Determine the [x, y] coordinate at the center of the cell enclosing the given text.  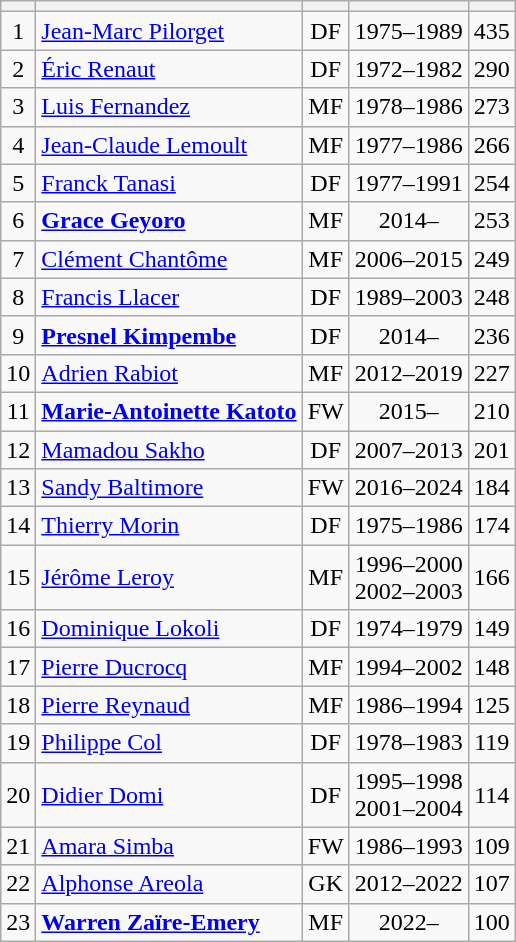
5 [18, 183]
Jérôme Leroy [169, 578]
201 [492, 449]
1975–1986 [408, 526]
Didier Domi [169, 794]
Francis Llacer [169, 297]
254 [492, 183]
125 [492, 705]
2022– [408, 922]
2012–2019 [408, 373]
1986–1994 [408, 705]
114 [492, 794]
1995–19982001–2004 [408, 794]
1974–1979 [408, 629]
Presnel Kimpembe [169, 335]
Philippe Col [169, 743]
21 [18, 846]
Mamadou Sakho [169, 449]
1986–1993 [408, 846]
2012–2022 [408, 884]
17 [18, 667]
236 [492, 335]
18 [18, 705]
Jean-Claude Lemoult [169, 145]
1978–1983 [408, 743]
1972–1982 [408, 69]
107 [492, 884]
2016–2024 [408, 488]
Pierre Ducrocq [169, 667]
Alphonse Areola [169, 884]
Adrien Rabiot [169, 373]
23 [18, 922]
13 [18, 488]
22 [18, 884]
19 [18, 743]
Clément Chantôme [169, 259]
227 [492, 373]
12 [18, 449]
Amara Simba [169, 846]
2007–2013 [408, 449]
253 [492, 221]
273 [492, 107]
1 [18, 31]
1975–1989 [408, 31]
2 [18, 69]
15 [18, 578]
1977–1986 [408, 145]
Thierry Morin [169, 526]
GK [326, 884]
Jean-Marc Pilorget [169, 31]
Dominique Lokoli [169, 629]
Pierre Reynaud [169, 705]
166 [492, 578]
7 [18, 259]
119 [492, 743]
109 [492, 846]
149 [492, 629]
1994–2002 [408, 667]
Sandy Baltimore [169, 488]
2015– [408, 411]
174 [492, 526]
11 [18, 411]
4 [18, 145]
14 [18, 526]
248 [492, 297]
Luis Fernandez [169, 107]
435 [492, 31]
100 [492, 922]
Franck Tanasi [169, 183]
184 [492, 488]
6 [18, 221]
249 [492, 259]
Grace Geyoro [169, 221]
290 [492, 69]
Éric Renaut [169, 69]
210 [492, 411]
16 [18, 629]
1978–1986 [408, 107]
Marie-Antoinette Katoto [169, 411]
1989–2003 [408, 297]
20 [18, 794]
3 [18, 107]
2006–2015 [408, 259]
8 [18, 297]
148 [492, 667]
1996–20002002–2003 [408, 578]
10 [18, 373]
9 [18, 335]
1977–1991 [408, 183]
266 [492, 145]
Warren Zaïre-Emery [169, 922]
